Locate the cell with the specified text and output its [x, y] center coordinate. 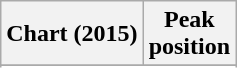
Chart (2015) [72, 34]
Peakposition [189, 34]
